Return (X, Y) of the center of cell containing provided text 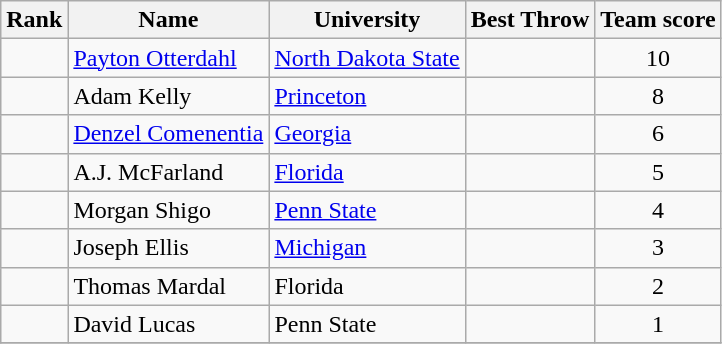
5 (658, 172)
Rank (34, 20)
Michigan (367, 248)
6 (658, 134)
A.J. McFarland (168, 172)
8 (658, 96)
10 (658, 58)
University (367, 20)
Denzel Comenentia (168, 134)
3 (658, 248)
Joseph Ellis (168, 248)
2 (658, 286)
David Lucas (168, 324)
Thomas Mardal (168, 286)
Name (168, 20)
Georgia (367, 134)
Team score (658, 20)
North Dakota State (367, 58)
Payton Otterdahl (168, 58)
Adam Kelly (168, 96)
Princeton (367, 96)
4 (658, 210)
Morgan Shigo (168, 210)
1 (658, 324)
Best Throw (530, 20)
